Find where the given text appears and provide that cell's center as (x, y) coordinate. 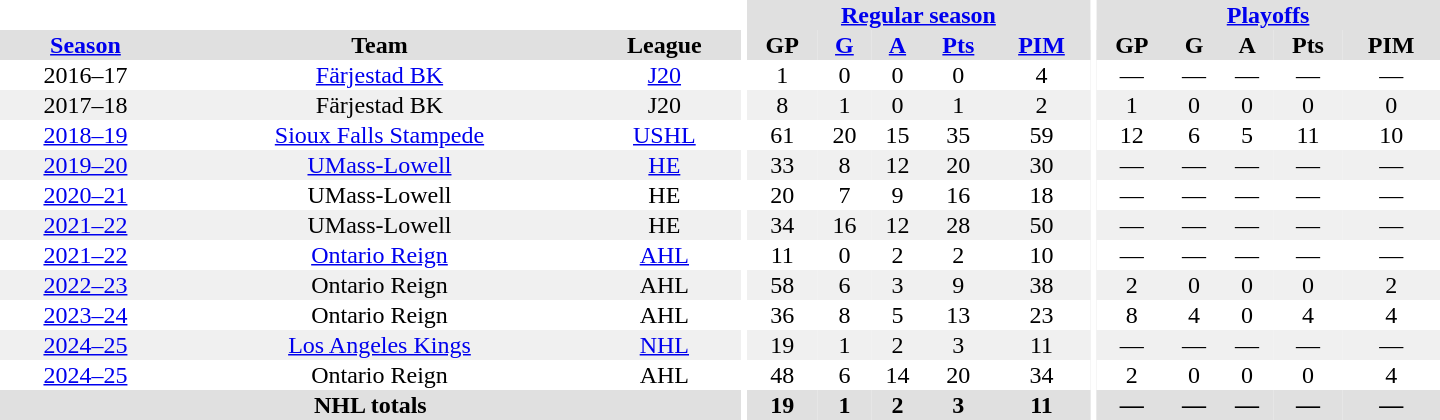
33 (782, 165)
18 (1042, 195)
2017–18 (86, 105)
NHL totals (370, 405)
Los Angeles Kings (380, 345)
14 (898, 375)
Regular season (919, 15)
Season (86, 45)
23 (1042, 315)
38 (1042, 285)
15 (898, 135)
50 (1042, 225)
7 (844, 195)
13 (958, 315)
2023–24 (86, 315)
NHL (664, 345)
USHL (664, 135)
48 (782, 375)
30 (1042, 165)
59 (1042, 135)
61 (782, 135)
58 (782, 285)
League (664, 45)
2022–23 (86, 285)
2016–17 (86, 75)
35 (958, 135)
2020–21 (86, 195)
Team (380, 45)
36 (782, 315)
2018–19 (86, 135)
28 (958, 225)
2019–20 (86, 165)
Sioux Falls Stampede (380, 135)
Playoffs (1268, 15)
